Locate the cell with the specified text and output its (X, Y) center coordinate. 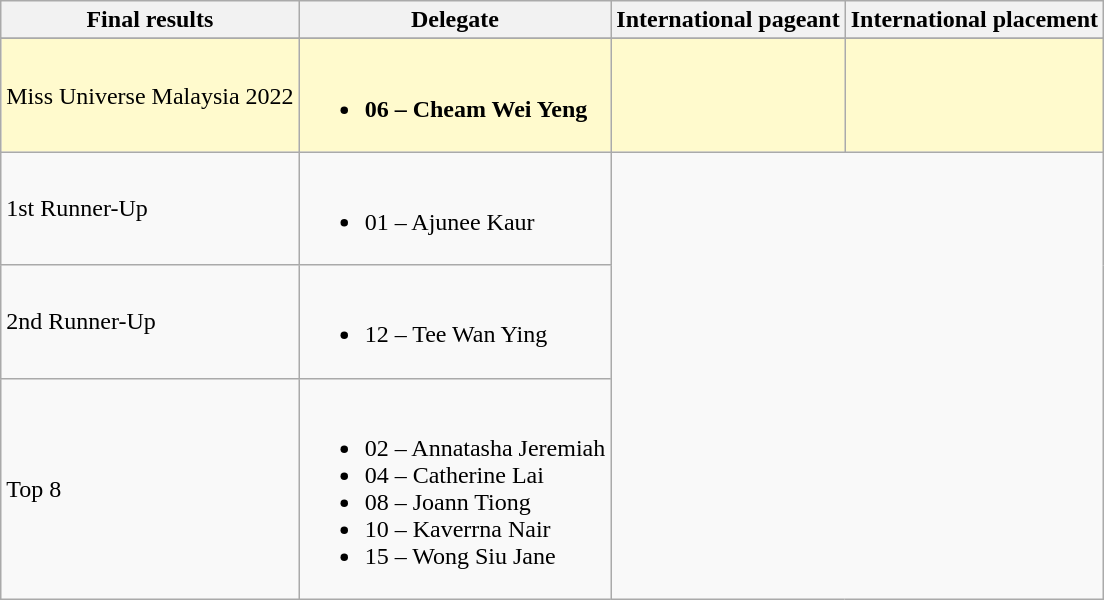
Final results (150, 20)
1st Runner-Up (150, 208)
International pageant (728, 20)
06 – Cheam Wei Yeng (455, 96)
International placement (974, 20)
01 – Ajunee Kaur (455, 208)
Miss Universe Malaysia 2022 (150, 96)
2nd Runner-Up (150, 322)
12 – Tee Wan Ying (455, 322)
Top 8 (150, 488)
02 – Annatasha Jeremiah04 – Catherine Lai08 – Joann Tiong10 – Kaverrna Nair15 – Wong Siu Jane (455, 488)
Delegate (455, 20)
